Capture the cell that displays the provided text and extract its [X, Y] central coordinate. 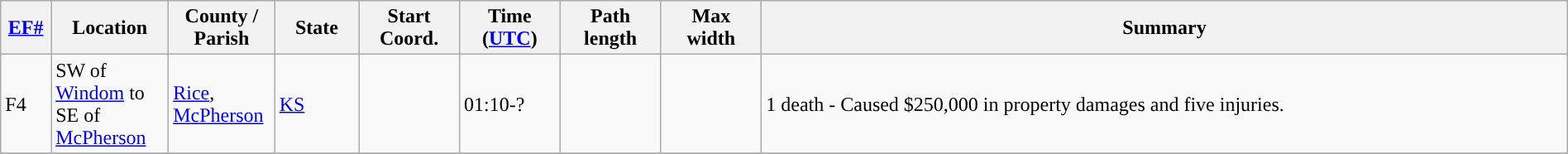
Rice, McPherson [222, 104]
EF# [26, 28]
F4 [26, 104]
County / Parish [222, 28]
Path length [610, 28]
01:10-? [509, 104]
Location [110, 28]
1 death - Caused $250,000 in property damages and five injuries. [1164, 104]
Summary [1164, 28]
Start Coord. [409, 28]
SW of Windom to SE of McPherson [110, 104]
KS [316, 104]
Time (UTC) [509, 28]
Max width [711, 28]
State [316, 28]
